Pinpoint the cell where the given text exists, returning its [X, Y] midpoint coordinate. 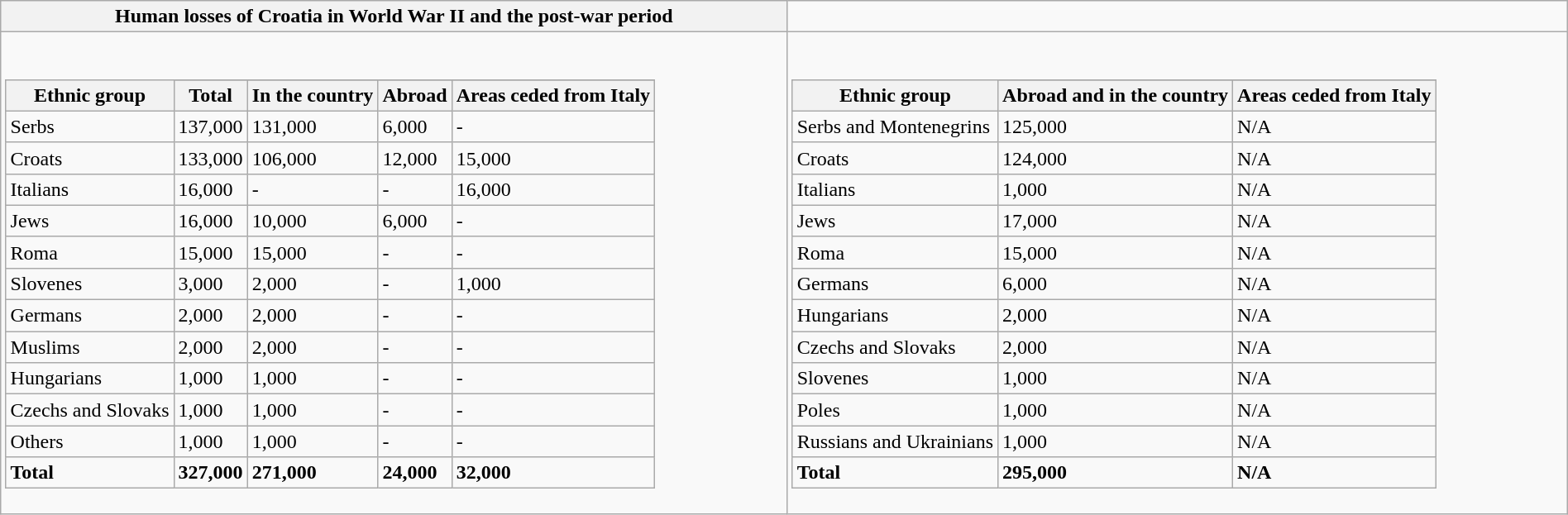
Poles [895, 410]
131,000 [313, 126]
In the country [313, 95]
125,000 [1116, 126]
3,000 [210, 284]
Russians and Ukrainians [895, 441]
Others [89, 441]
271,000 [313, 473]
Serbs [89, 126]
124,000 [1116, 158]
295,000 [1116, 473]
Serbs and Montenegrins [895, 126]
32,000 [552, 473]
Muslims [89, 347]
137,000 [210, 126]
133,000 [210, 158]
12,000 [415, 158]
24,000 [415, 473]
Human losses of Croatia in World War II and the post-war period [394, 17]
106,000 [313, 158]
Abroad [415, 95]
10,000 [313, 221]
Abroad and in the country [1116, 95]
327,000 [210, 473]
17,000 [1116, 221]
